Search for the cell housing the specified text and yield its [X, Y] center coordinate. 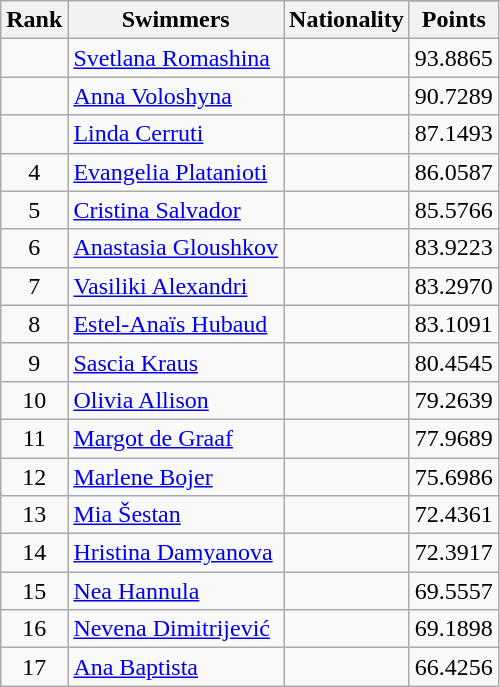
69.1898 [454, 629]
93.8865 [454, 58]
75.6986 [454, 477]
87.1493 [454, 134]
Anastasia Gloushkov [176, 248]
6 [34, 248]
13 [34, 515]
14 [34, 553]
Evangelia Platanioti [176, 172]
80.4545 [454, 362]
Svetlana Romashina [176, 58]
83.2970 [454, 286]
Margot de Graaf [176, 438]
17 [34, 667]
Rank [34, 20]
Nevena Dimitrijević [176, 629]
72.3917 [454, 553]
83.9223 [454, 248]
Nationality [347, 20]
85.5766 [454, 210]
11 [34, 438]
Sascia Kraus [176, 362]
Points [454, 20]
Cristina Salvador [176, 210]
Linda Cerruti [176, 134]
7 [34, 286]
Vasiliki Alexandri [176, 286]
Mia Šestan [176, 515]
86.0587 [454, 172]
15 [34, 591]
72.4361 [454, 515]
Nea Hannula [176, 591]
69.5557 [454, 591]
77.9689 [454, 438]
4 [34, 172]
Estel-Anaïs Hubaud [176, 324]
Ana Baptista [176, 667]
79.2639 [454, 400]
90.7289 [454, 96]
16 [34, 629]
9 [34, 362]
Marlene Bojer [176, 477]
66.4256 [454, 667]
12 [34, 477]
Anna Voloshyna [176, 96]
Olivia Allison [176, 400]
5 [34, 210]
8 [34, 324]
Swimmers [176, 20]
83.1091 [454, 324]
10 [34, 400]
Hristina Damyanova [176, 553]
